Capture the cell that displays the provided text and extract its (x, y) central coordinate. 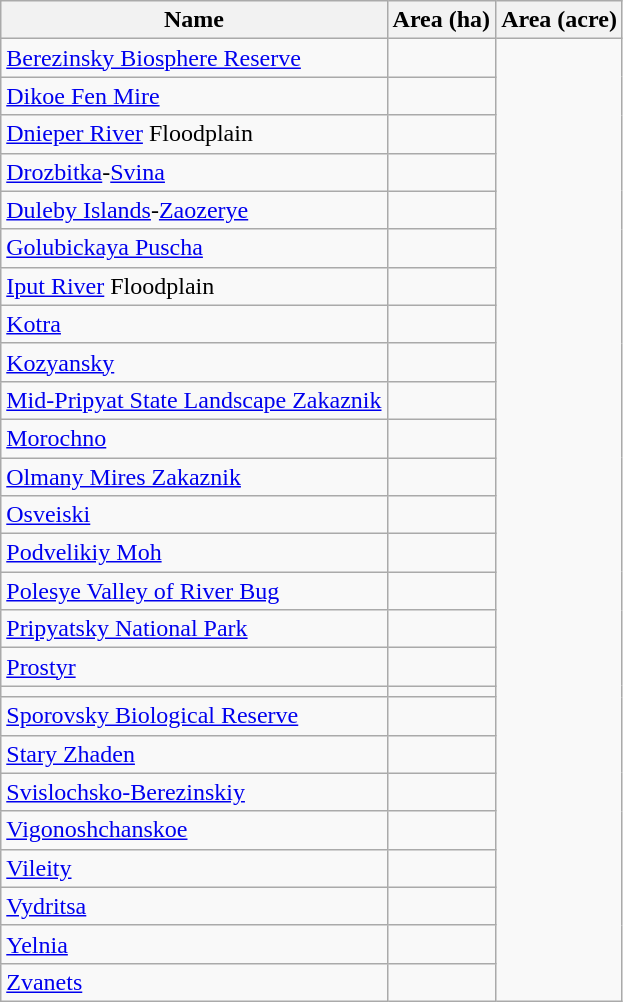
Mid-Pripyat State Landscape Zakaznik (194, 400)
Olmany Mires Zakaznik (194, 477)
Iput River Floodplain (194, 286)
Morochno (194, 438)
Sporovsky Biological Reserve (194, 716)
Pripyatsky National Park (194, 629)
Kozyansky (194, 362)
Vigonoshchanskoe (194, 830)
Osveiski (194, 515)
Drozbitka-Svina (194, 172)
Area (ha) (442, 20)
Name (194, 20)
Prostyr (194, 667)
Yelnia (194, 944)
Vydritsa (194, 906)
Polesye Valley of River Bug (194, 591)
Dikoe Fen Mire (194, 96)
Berezinsky Biosphere Reserve (194, 58)
Vileity (194, 868)
Zvanets (194, 982)
Dnieper River Floodplain (194, 134)
Area (acre) (560, 20)
Kotra (194, 324)
Golubickaya Puscha (194, 248)
Duleby Islands-Zaozerye (194, 210)
Podvelikiy Moh (194, 553)
Stary Zhaden (194, 754)
Svislochsko-Berezinskiy (194, 792)
